Output the (x, y) coordinate of the center of the cell containing the given text.  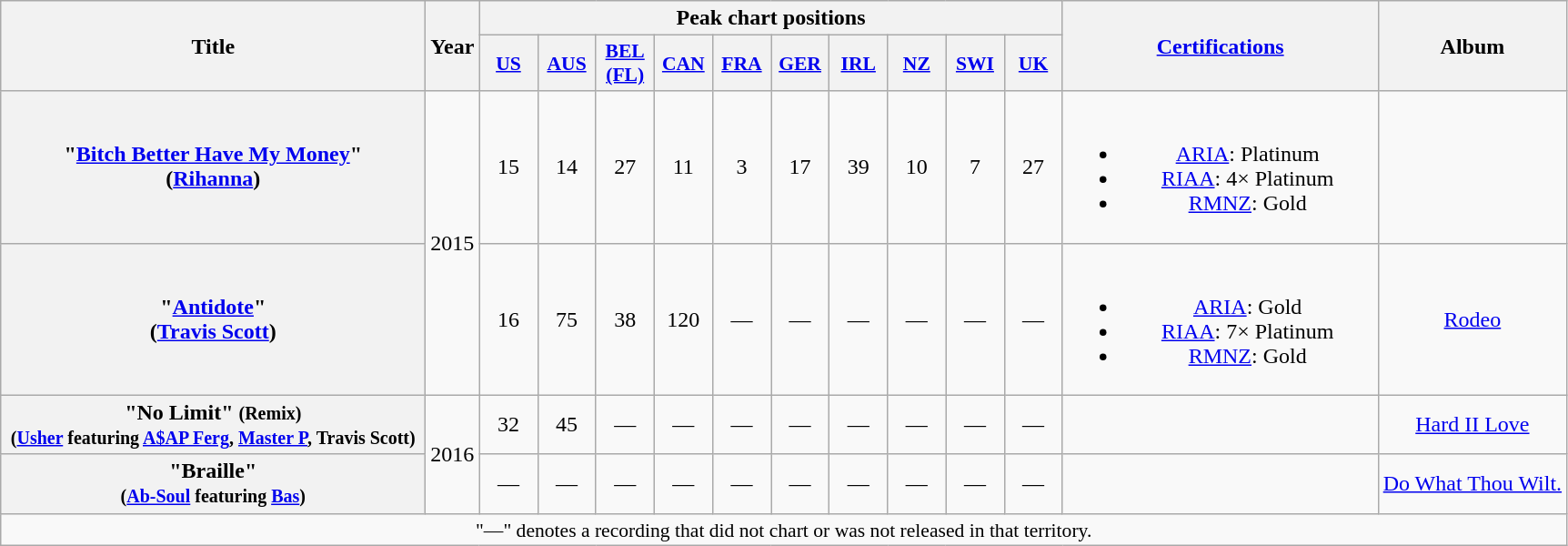
CAN (683, 64)
Rodeo (1472, 318)
17 (800, 167)
GER (800, 64)
38 (625, 318)
Title (213, 45)
16 (508, 318)
ARIA: GoldRIAA: 7× PlatinumRMNZ: Gold (1221, 318)
Hard II Love (1472, 424)
10 (917, 167)
14 (567, 167)
"Antidote"(Travis Scott) (213, 318)
Album (1472, 45)
120 (683, 318)
Certifications (1221, 45)
"Bitch Better Have My Money"(Rihanna) (213, 167)
2016 (453, 454)
"—" denotes a recording that did not chart or was not released in that territory. (784, 530)
SWI (975, 64)
AUS (567, 64)
"Braille"(Ab-Soul featuring Bas) (213, 484)
ARIA: PlatinumRIAA: 4× PlatinumRMNZ: Gold (1221, 167)
75 (567, 318)
32 (508, 424)
IRL (859, 64)
FRA (741, 64)
7 (975, 167)
2015 (453, 243)
"No Limit" (Remix)(Usher featuring A$AP Ferg, Master P, Travis Scott) (213, 424)
NZ (917, 64)
Do What Thou Wilt. (1472, 484)
15 (508, 167)
3 (741, 167)
BEL(FL) (625, 64)
45 (567, 424)
US (508, 64)
Year (453, 45)
Peak chart positions (771, 18)
UK (1033, 64)
11 (683, 167)
39 (859, 167)
